Search for the cell housing the specified text and yield its (x, y) center coordinate. 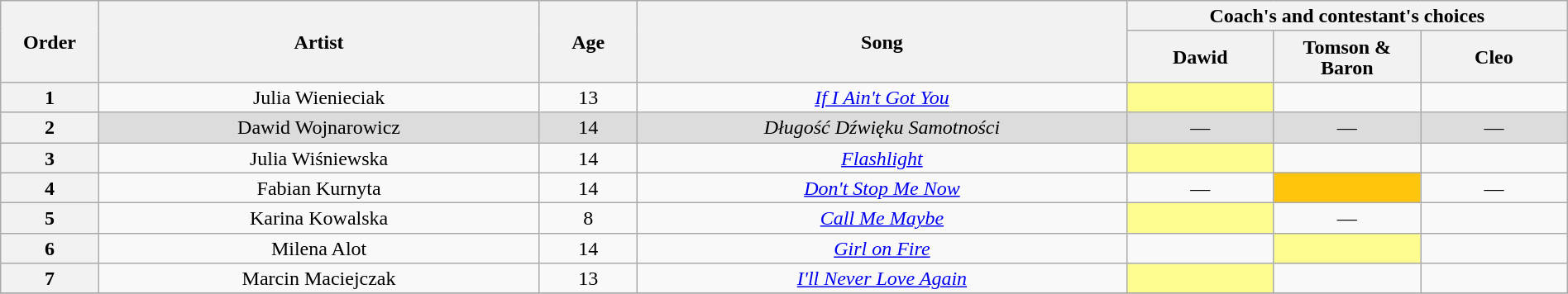
6 (50, 248)
7 (50, 279)
Coach's and contestant's choices (1346, 17)
3 (50, 157)
Artist (319, 41)
Dawid (1200, 56)
Julia Wiśniewska (319, 157)
Song (882, 41)
Don't Stop Me Now (882, 188)
Tomson & Baron (1347, 56)
Dawid Wojnarowicz (319, 127)
Cleo (1494, 56)
Milena Alot (319, 248)
Fabian Kurnyta (319, 188)
Flashlight (882, 157)
Order (50, 41)
Długość Dźwięku Samotności (882, 127)
If I Ain't Got You (882, 97)
Marcin Maciejczak (319, 279)
Karina Kowalska (319, 218)
8 (588, 218)
4 (50, 188)
2 (50, 127)
Call Me Maybe (882, 218)
Girl on Fire (882, 248)
1 (50, 97)
5 (50, 218)
Julia Wienieciak (319, 97)
Age (588, 41)
I'll Never Love Again (882, 279)
